Output the [X, Y] coordinate of the center of the cell containing the given text.  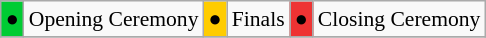
Closing Ceremony [400, 19]
Opening Ceremony [114, 19]
Finals [258, 19]
